Extract the (X, Y) coordinate from the center of the cell holding the provided text.  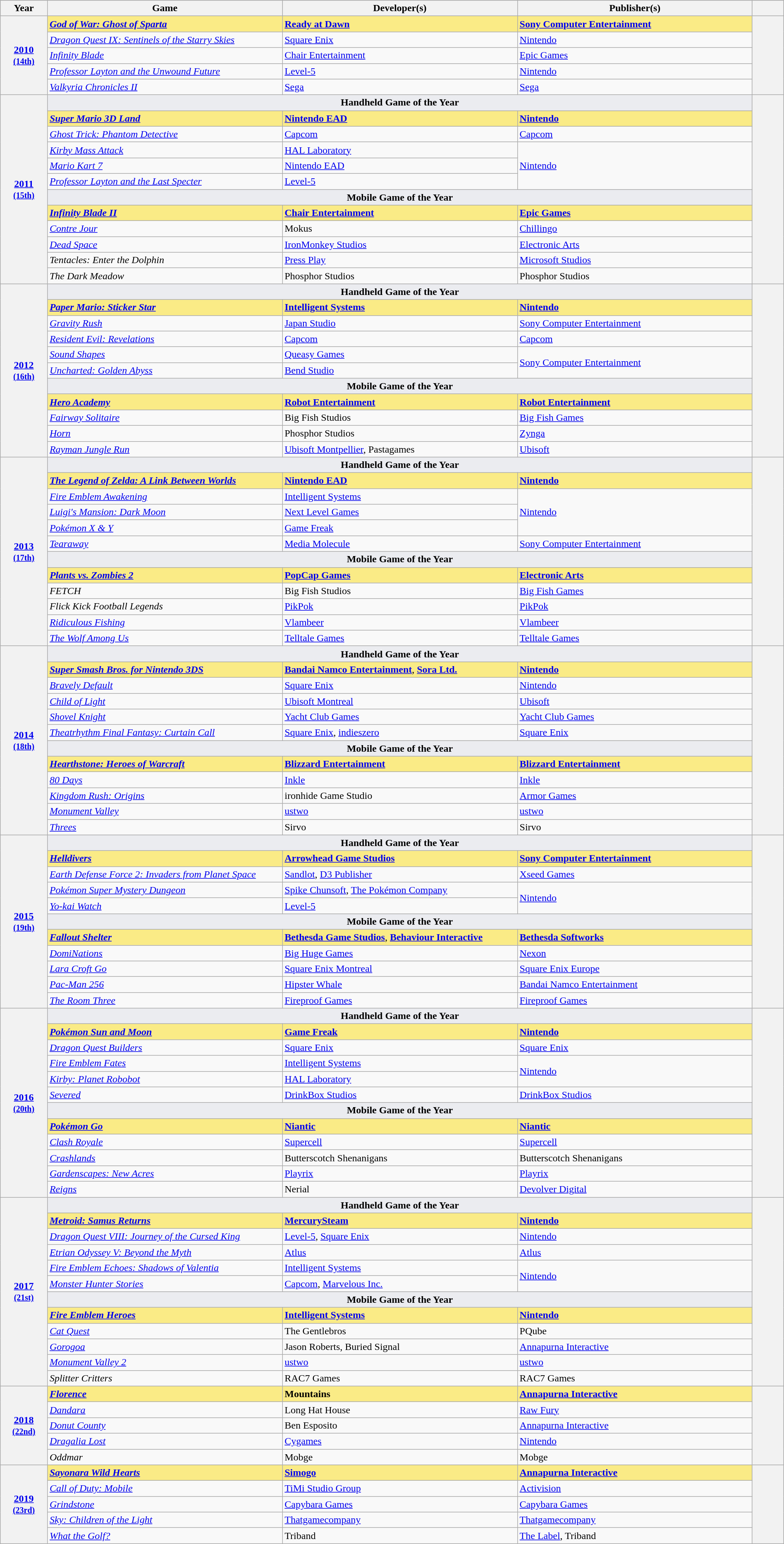
Fire Emblem Fates (165, 1063)
Hipster Whale (400, 985)
Mokus (400, 229)
Japan Studio (400, 323)
Kirby Mass Attack (165, 150)
Etrian Odyssey V: Beyond the Myth (165, 1252)
Pokémon X & Y (165, 528)
Next Level Games (400, 512)
Tearaway (165, 544)
Bandai Namco Entertainment (635, 985)
Horn (165, 433)
Luigi's Mansion: Dark Moon (165, 512)
Monument Valley (165, 811)
Zynga (635, 433)
Game (165, 8)
Queasy Games (400, 355)
God of War: Ghost of Sparta (165, 24)
Level-5, Square Enix (400, 1237)
Tentacles: Enter the Dolphin (165, 260)
Big Huge Games (400, 953)
Infinity Blade (165, 55)
Helldivers (165, 858)
Earth Defense Force 2: Invaders from Planet Space (165, 874)
Dragalia Lost (165, 1441)
FETCH (165, 591)
2011 (15th) (24, 189)
Sky: Children of the Light (165, 1520)
The Dark Meadow (165, 276)
Shovel Knight (165, 717)
Triband (400, 1536)
Flick Kick Football Legends (165, 607)
Sound Shapes (165, 355)
Dead Space (165, 245)
Super Smash Bros. for Nintendo 3DS (165, 669)
TiMi Studio Group (400, 1489)
Monster Hunter Stories (165, 1284)
2015 (19th) (24, 922)
Bravely Default (165, 685)
Paper Mario: Sticker Star (165, 307)
PQube (635, 1331)
Square Enix Montreal (400, 969)
Ridiculous Fishing (165, 622)
Reigns (165, 1189)
Super Mario 3D Land (165, 118)
2019 (23rd) (24, 1504)
Professor Layton and the Unwound Future (165, 71)
Hearthstone: Heroes of Warcraft (165, 764)
Fallout Shelter (165, 937)
Bandai Namco Entertainment, Sora Ltd. (400, 669)
IronMonkey Studios (400, 245)
2013 (17th) (24, 552)
Gravity Rush (165, 323)
Gorogoa (165, 1347)
The Legend of Zelda: A Link Between Worlds (165, 481)
The Label, Triband (635, 1536)
Ubisoft Montpellier, Pastagames (400, 449)
Devolver Digital (635, 1189)
Fire Emblem Heroes (165, 1315)
ironhide Game Studio (400, 796)
Donut County (165, 1425)
Press Play (400, 260)
The Wolf Among Us (165, 638)
Fairway Solitaire (165, 417)
Jason Roberts, Buried Signal (400, 1347)
Media Molecule (400, 544)
Arrowhead Game Studios (400, 858)
Year (24, 8)
Long Hat House (400, 1410)
Cat Quest (165, 1331)
Plants vs. Zombies 2 (165, 575)
PopCap Games (400, 575)
Dandara (165, 1410)
Monument Valley 2 (165, 1362)
Lara Croft Go (165, 969)
Gardenscapes: New Acres (165, 1173)
Resident Evil: Revelations (165, 339)
2014 (18th) (24, 741)
Contre Jour (165, 229)
Hero Academy (165, 402)
Clash Royale (165, 1142)
Yo-kai Watch (165, 906)
Fire Emblem Echoes: Shadows of Valentia (165, 1268)
Rayman Jungle Run (165, 449)
Splitter Critters (165, 1378)
Severed (165, 1095)
Mario Kart 7 (165, 165)
2017 (21st) (24, 1292)
Microsoft Studios (635, 260)
Publisher(s) (635, 8)
2012 (16th) (24, 371)
MercurySteam (400, 1221)
Mountains (400, 1394)
Pokémon Super Mystery Dungeon (165, 890)
Sayonara Wild Hearts (165, 1473)
Infinity Blade II (165, 213)
The Room Three (165, 1000)
Kingdom Rush: Origins (165, 796)
Armor Games (635, 796)
Bend Studio (400, 370)
Dragon Quest IX: Sentinels of the Starry Skies (165, 40)
Fire Emblem Awakening (165, 496)
What the Golf? (165, 1536)
Ubisoft Montreal (400, 701)
Pokémon Go (165, 1126)
Dragon Quest VIII: Journey of the Cursed King (165, 1237)
Child of Light (165, 701)
Simogo (400, 1473)
Metroid: Samus Returns (165, 1221)
Uncharted: Golden Abyss (165, 370)
Call of Duty: Mobile (165, 1489)
The Gentlebros (400, 1331)
Threes (165, 827)
Grindstone (165, 1504)
Nexon (635, 953)
Bethesda Softworks (635, 937)
Developer(s) (400, 8)
Crashlands (165, 1158)
Capcom, Marvelous Inc. (400, 1284)
Sandlot, D3 Publisher (400, 874)
Nerial (400, 1189)
Ready at Dawn (400, 24)
DomiNations (165, 953)
Oddmar (165, 1457)
Professor Layton and the Last Specter (165, 181)
Pac-Man 256 (165, 985)
Cygames (400, 1441)
2018 (22nd) (24, 1425)
Square Enix, indieszero (400, 733)
Theatrhythm Final Fantasy: Curtain Call (165, 733)
Pokémon Sun and Moon (165, 1032)
2010 (14th) (24, 55)
Chillingo (635, 229)
2016 (20th) (24, 1103)
Valkyria Chronicles II (165, 87)
Bethesda Game Studios, Behaviour Interactive (400, 937)
Florence (165, 1394)
Dragon Quest Builders (165, 1048)
Square Enix Europe (635, 969)
Raw Fury (635, 1410)
Xseed Games (635, 874)
Spike Chunsoft, The Pokémon Company (400, 890)
Ghost Trick: Phantom Detective (165, 134)
Ben Esposito (400, 1425)
Kirby: Planet Robobot (165, 1079)
Activision (635, 1489)
80 Days (165, 780)
